Scan for the cell matching the given text and deliver its [X, Y] coordinate at center. 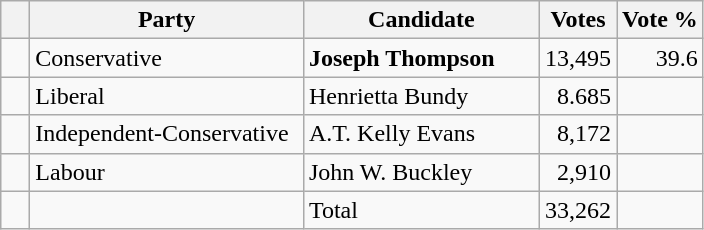
Independent-Conservative [167, 134]
Labour [167, 172]
John W. Buckley [421, 172]
8.685 [578, 96]
13,495 [578, 58]
2,910 [578, 172]
Candidate [421, 20]
Vote % [660, 20]
Joseph Thompson [421, 58]
Henrietta Bundy [421, 96]
33,262 [578, 210]
Liberal [167, 96]
Total [421, 210]
39.6 [660, 58]
Conservative [167, 58]
8,172 [578, 134]
Party [167, 20]
Votes [578, 20]
A.T. Kelly Evans [421, 134]
